Capture the cell that displays the provided text and extract its [X, Y] central coordinate. 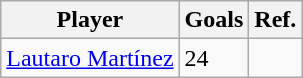
Player [90, 20]
Ref. [276, 20]
Goals [214, 20]
24 [214, 58]
Lautaro Martínez [90, 58]
